Scan for the cell matching the given text and deliver its [x, y] coordinate at center. 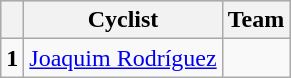
1 [12, 58]
Joaquim Rodríguez [123, 58]
Team [256, 20]
Cyclist [123, 20]
